Return the (X, Y) coordinate for the center point of the cell that contains the specified text.  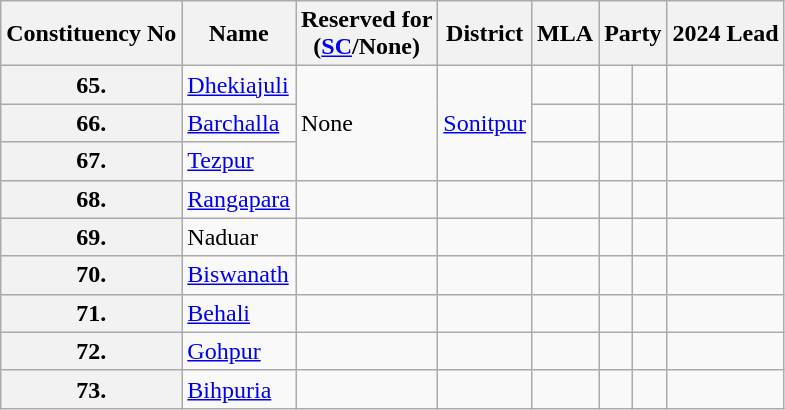
District (485, 34)
Behali (239, 313)
66. (92, 123)
71. (92, 313)
Biswanath (239, 275)
Barchalla (239, 123)
65. (92, 85)
Name (239, 34)
67. (92, 161)
Dhekiajuli (239, 85)
Rangapara (239, 199)
MLA (566, 34)
Bihpuria (239, 389)
73. (92, 389)
Reserved for(SC/None) (367, 34)
Constituency No (92, 34)
Party (633, 34)
Tezpur (239, 161)
72. (92, 351)
None (367, 123)
Gohpur (239, 351)
69. (92, 237)
Sonitpur (485, 123)
70. (92, 275)
2024 Lead (726, 34)
Naduar (239, 237)
68. (92, 199)
